From the cell containing the given text, extract its center point as (x, y) coordinate. 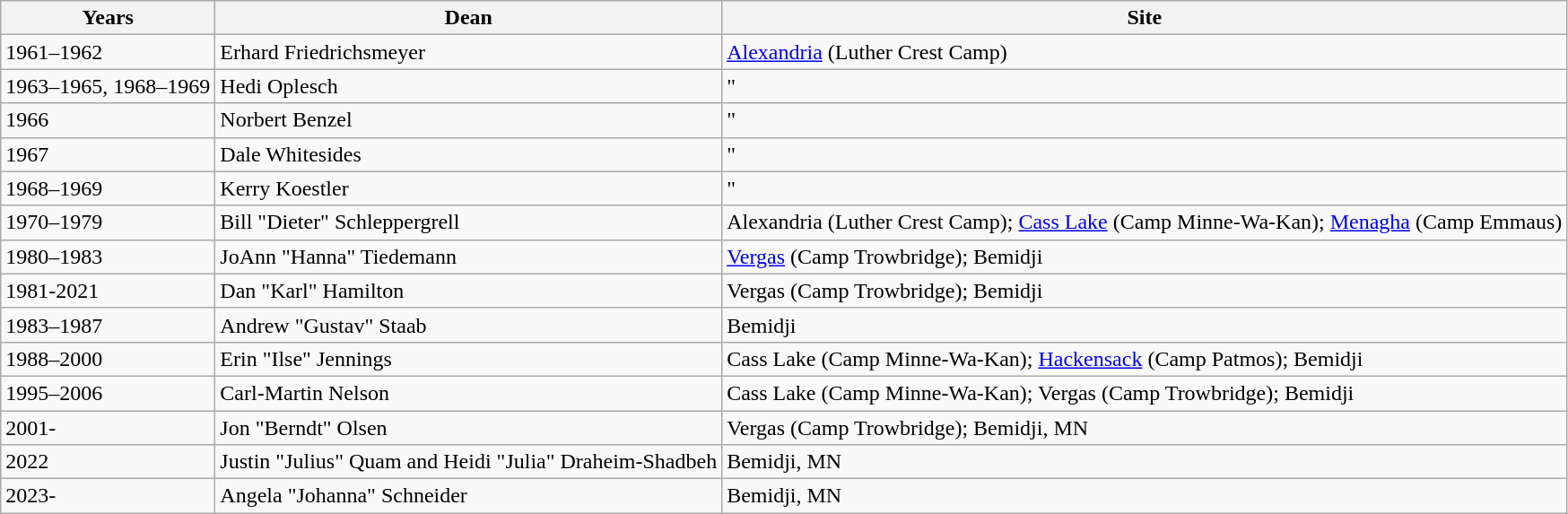
1963–1965, 1968–1969 (108, 86)
Angela "Johanna" Schneider (468, 496)
Vergas (Camp Trowbridge); Bemidji, MN (1145, 428)
1961–1962 (108, 52)
Jon "Berndt" Olsen (468, 428)
Alexandria (Luther Crest Camp); Cass Lake (Camp Minne-Wa-Kan); Menagha (Camp Emmaus) (1145, 222)
1970–1979 (108, 222)
Erin "Ilse" Jennings (468, 359)
Kerry Koestler (468, 188)
Cass Lake (Camp Minne-Wa-Kan); Vergas (Camp Trowbridge); Bemidji (1145, 393)
Bemidji (1145, 325)
1981-2021 (108, 291)
1995–2006 (108, 393)
Dale Whitesides (468, 154)
Site (1145, 18)
2001- (108, 428)
Norbert Benzel (468, 120)
1980–1983 (108, 257)
JoAnn "Hanna" Tiedemann (468, 257)
1968–1969 (108, 188)
Cass Lake (Camp Minne-Wa-Kan); Hackensack (Camp Patmos); Bemidji (1145, 359)
Hedi Oplesch (468, 86)
Carl-Martin Nelson (468, 393)
2023- (108, 496)
2022 (108, 462)
Justin "Julius" Quam and Heidi "Julia" Draheim-Shadbeh (468, 462)
1988–2000 (108, 359)
Dan "Karl" Hamilton (468, 291)
1966 (108, 120)
Erhard Friedrichsmeyer (468, 52)
Bill "Dieter" Schleppergrell (468, 222)
Dean (468, 18)
Years (108, 18)
1983–1987 (108, 325)
1967 (108, 154)
Andrew "Gustav" Staab (468, 325)
Alexandria (Luther Crest Camp) (1145, 52)
